Locate the cell with the specified text and output its [X, Y] center coordinate. 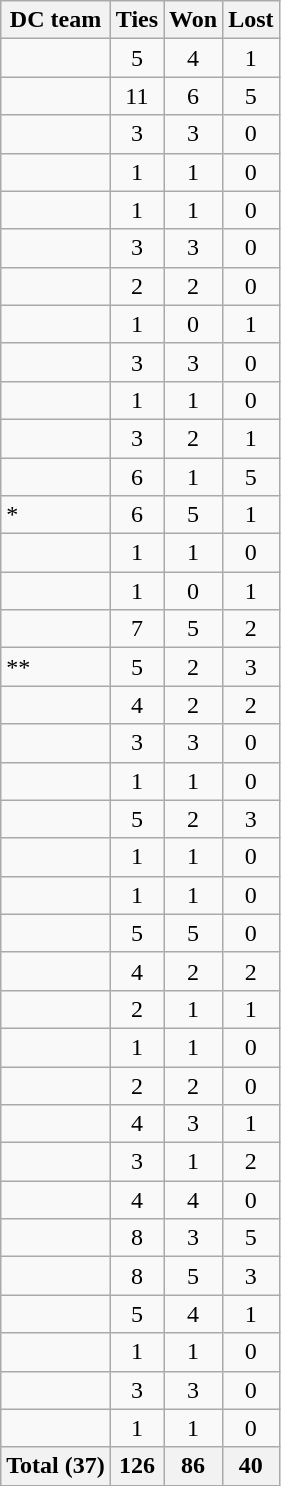
* [56, 515]
86 [194, 1466]
** [56, 667]
126 [136, 1466]
7 [136, 629]
Lost [251, 20]
11 [136, 96]
Total (37) [56, 1466]
Won [194, 20]
Ties [136, 20]
40 [251, 1466]
DC team [56, 20]
